Extract the [x, y] coordinate from the center of the cell holding the provided text.  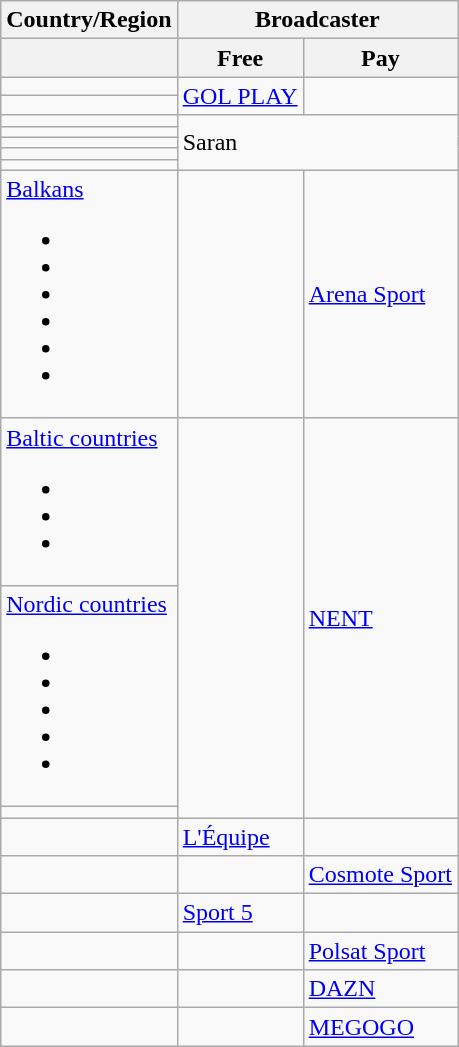
Baltic countries [89, 502]
Polsat Sport [380, 951]
Free [240, 58]
GOL PLAY [240, 96]
Saran [317, 142]
Sport 5 [240, 913]
Pay [380, 58]
DAZN [380, 989]
MEGOGO [380, 1027]
Cosmote Sport [380, 875]
Arena Sport [380, 294]
NENT [380, 618]
Balkans [89, 294]
Broadcaster [317, 20]
Nordic countries [89, 696]
Country/Region [89, 20]
L'Équipe [240, 837]
